Detect which cell encompasses the target text, then output its (x, y) center coordinate. 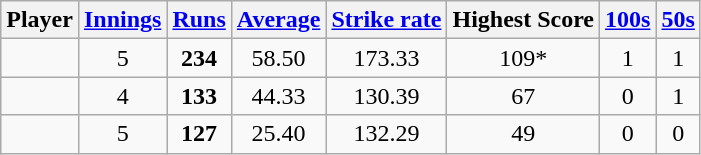
25.40 (278, 134)
Highest Score (524, 20)
44.33 (278, 96)
109* (524, 58)
Runs (199, 20)
234 (199, 58)
Player (40, 20)
67 (524, 96)
58.50 (278, 58)
130.39 (386, 96)
100s (628, 20)
4 (122, 96)
49 (524, 134)
Innings (122, 20)
133 (199, 96)
Strike rate (386, 20)
Average (278, 20)
132.29 (386, 134)
173.33 (386, 58)
127 (199, 134)
50s (678, 20)
